Scan for the cell matching the given text and deliver its [x, y] coordinate at center. 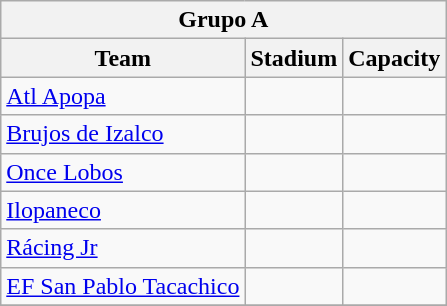
Ilopaneco [123, 210]
EF San Pablo Tacachico [123, 286]
Team [123, 58]
Once Lobos [123, 172]
Grupo A [224, 20]
Brujos de Izalco [123, 134]
Atl Apopa [123, 96]
Rácing Jr [123, 248]
Capacity [394, 58]
Stadium [294, 58]
